Pinpoint the cell where the given text exists, returning its (X, Y) midpoint coordinate. 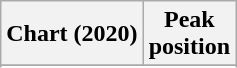
Chart (2020) (72, 34)
Peakposition (189, 34)
